Extract the (x, y) coordinate from the center of the cell holding the provided text.  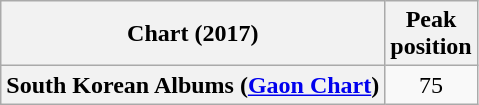
75 (431, 85)
South Korean Albums (Gaon Chart) (193, 85)
Peakposition (431, 34)
Chart (2017) (193, 34)
